Pinpoint the cell where the given text exists, returning its [X, Y] midpoint coordinate. 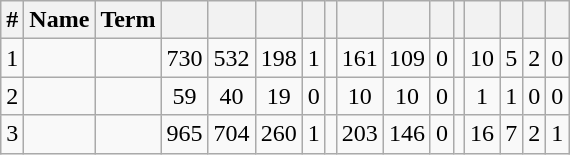
59 [184, 96]
19 [278, 96]
730 [184, 58]
704 [232, 134]
5 [512, 58]
7 [512, 134]
532 [232, 58]
965 [184, 134]
198 [278, 58]
161 [360, 58]
109 [406, 58]
# [12, 20]
Name [60, 20]
40 [232, 96]
203 [360, 134]
Term [128, 20]
16 [482, 134]
146 [406, 134]
3 [12, 134]
260 [278, 134]
